Detect which cell encompasses the target text, then output its (X, Y) center coordinate. 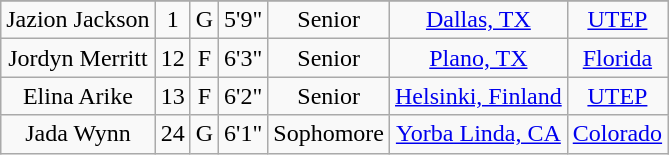
6'2" (244, 96)
Elina Arike (78, 96)
24 (172, 134)
5'9" (244, 20)
Jazion Jackson (78, 20)
12 (172, 58)
Plano, TX (479, 58)
Sophomore (329, 134)
Helsinki, Finland (479, 96)
Yorba Linda, CA (479, 134)
Colorado (617, 134)
Dallas, TX (479, 20)
Jada Wynn (78, 134)
Florida (617, 58)
13 (172, 96)
Jordyn Merritt (78, 58)
1 (172, 20)
6'1" (244, 134)
6'3" (244, 58)
